Provide the [X, Y] coordinate of the cell's center where the given text is located.  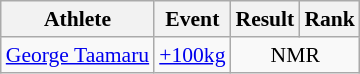
Rank [330, 19]
Athlete [78, 19]
NMR [294, 55]
+100kg [192, 55]
Result [264, 19]
Event [192, 19]
George Taamaru [78, 55]
